Return [x, y] of the center of cell containing provided text 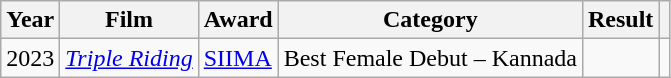
Film [129, 20]
Year [30, 20]
Best Female Debut – Kannada [430, 58]
Category [430, 20]
Award [238, 20]
2023 [30, 58]
SIIMA [238, 58]
Result [620, 20]
Triple Riding [129, 58]
